Search for the cell housing the specified text and yield its [X, Y] center coordinate. 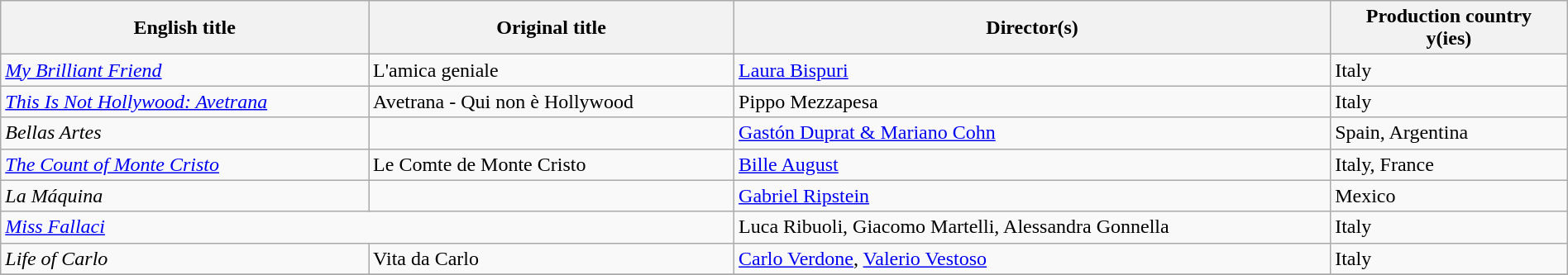
The Count of Monte Cristo [185, 164]
Spain, Argentina [1449, 133]
Bellas Artes [185, 133]
My Brilliant Friend [185, 70]
Original title [552, 28]
Avetrana - Qui non è Hollywood [552, 102]
Gabriel Ripstein [1032, 196]
Life of Carlo [185, 258]
Production countryy(ies) [1449, 28]
This Is Not Hollywood: Avetrana [185, 102]
Laura Bispuri [1032, 70]
L'amica geniale [552, 70]
Mexico [1449, 196]
Director(s) [1032, 28]
Italy, France [1449, 164]
Gastón Duprat & Mariano Cohn [1032, 133]
Carlo Verdone, Valerio Vestoso [1032, 258]
English title [185, 28]
Bille August [1032, 164]
Luca Ribuoli, Giacomo Martelli, Alessandra Gonnella [1032, 227]
La Máquina [185, 196]
Le Comte de Monte Cristo [552, 164]
Vita da Carlo [552, 258]
Pippo Mezzapesa [1032, 102]
Miss Fallaci [367, 227]
